Find where the given text appears and provide that cell's center as (x, y) coordinate. 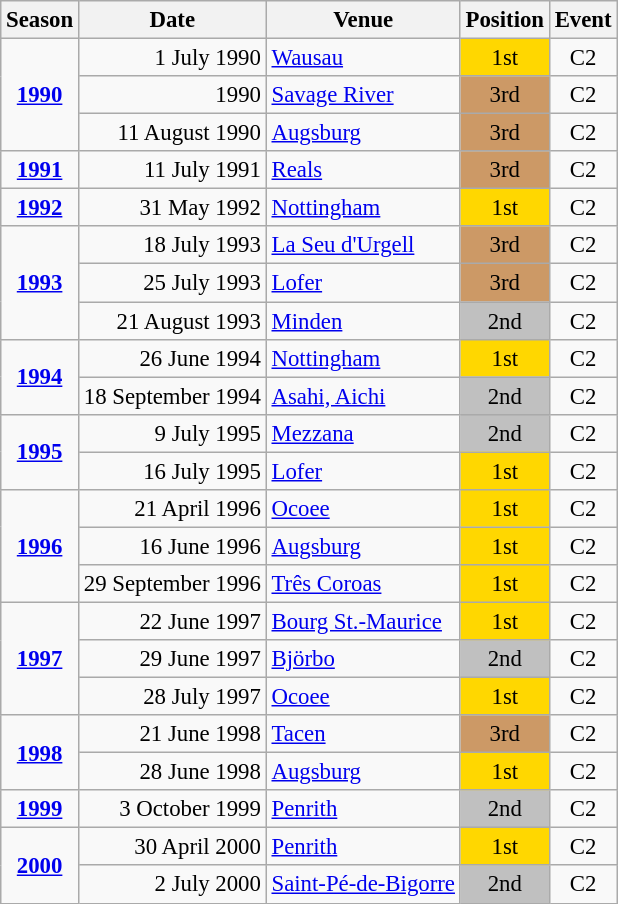
21 June 1998 (172, 734)
Wausau (363, 58)
30 April 2000 (172, 847)
Três Coroas (363, 584)
1994 (40, 376)
Bourg St.-Maurice (363, 621)
1998 (40, 752)
Event (583, 20)
1992 (40, 208)
Minden (363, 321)
Björbo (363, 659)
9 July 1995 (172, 433)
Asahi, Aichi (363, 396)
25 July 1993 (172, 283)
1997 (40, 658)
2000 (40, 866)
Season (40, 20)
22 June 1997 (172, 621)
Position (504, 20)
28 June 1998 (172, 772)
1999 (40, 809)
31 May 1992 (172, 208)
Saint-Pé-de-Bigorre (363, 885)
11 August 1990 (172, 133)
18 September 1994 (172, 396)
11 July 1991 (172, 170)
1993 (40, 282)
Tacen (363, 734)
Venue (363, 20)
3 October 1999 (172, 809)
16 July 1995 (172, 471)
29 September 1996 (172, 584)
Savage River (363, 95)
1991 (40, 170)
21 August 1993 (172, 321)
28 July 1997 (172, 697)
16 June 1996 (172, 546)
La Seu d'Urgell (363, 245)
Reals (363, 170)
1995 (40, 452)
29 June 1997 (172, 659)
2 July 2000 (172, 885)
1 July 1990 (172, 58)
1996 (40, 546)
Date (172, 20)
Mezzana (363, 433)
21 April 1996 (172, 509)
26 June 1994 (172, 358)
18 July 1993 (172, 245)
